Identify which cell holds the provided text, then report its [x, y] central coordinate. 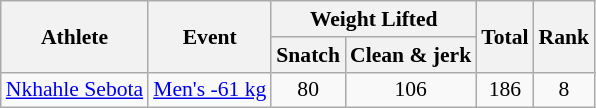
Total [504, 36]
Clean & jerk [410, 55]
Weight Lifted [374, 19]
Snatch [308, 55]
186 [504, 90]
80 [308, 90]
8 [564, 90]
Nkhahle Sebota [74, 90]
Athlete [74, 36]
Event [210, 36]
Rank [564, 36]
Men's -61 kg [210, 90]
106 [410, 90]
